Detect which cell encompasses the target text, then output its [x, y] center coordinate. 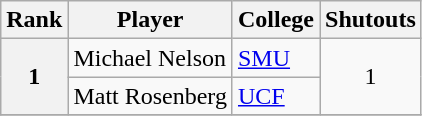
Matt Rosenberg [150, 96]
UCF [276, 96]
Shutouts [371, 20]
Rank [34, 20]
Michael Nelson [150, 58]
SMU [276, 58]
College [276, 20]
Player [150, 20]
